Capture the cell that displays the provided text and extract its [x, y] central coordinate. 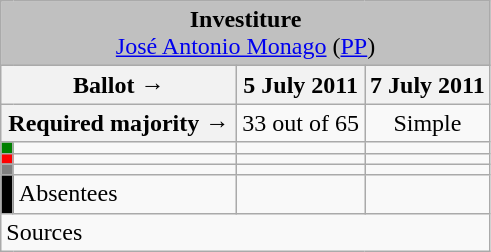
Absentees [125, 194]
33 out of 65 [301, 123]
5 July 2011 [301, 85]
Ballot → [119, 85]
7 July 2011 [428, 85]
Required majority → [119, 123]
Sources [246, 232]
Simple [428, 123]
InvestitureJosé Antonio Monago (PP) [246, 34]
